Capture the cell that displays the provided text and extract its (x, y) central coordinate. 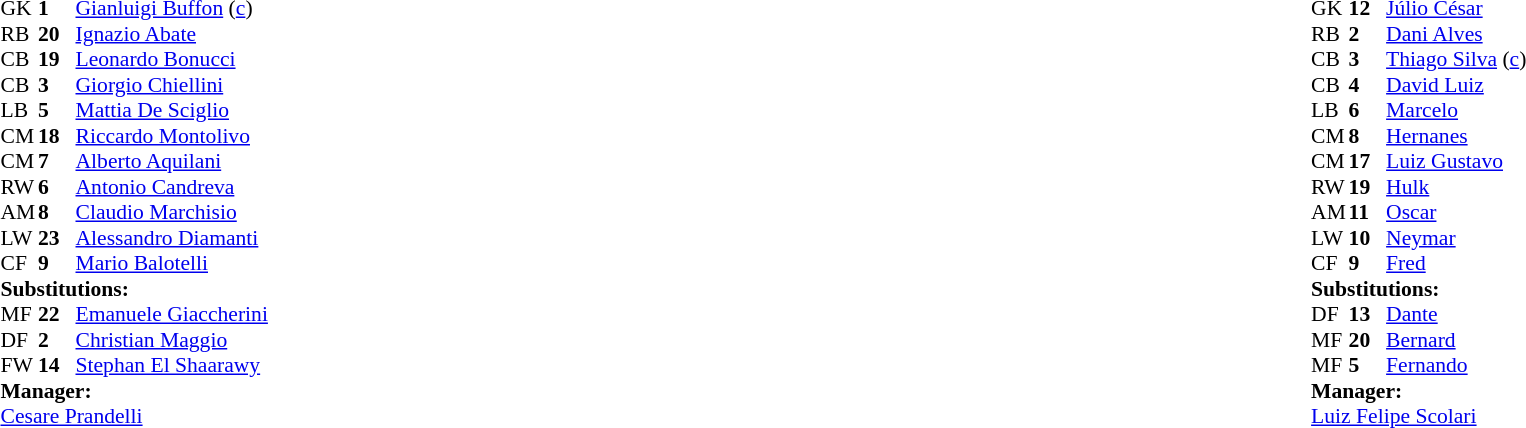
Dante (1456, 315)
14 (57, 365)
FW (19, 365)
22 (57, 315)
Hernanes (1456, 136)
Alberto Aquilani (172, 161)
Leonardo Bonucci (172, 59)
Riccardo Montolivo (172, 136)
18 (57, 136)
David Luiz (1456, 85)
Hulk (1456, 187)
Giorgio Chiellini (172, 85)
Bernard (1456, 340)
Stephan El Shaarawy (172, 365)
11 (1368, 213)
Mario Balotelli (172, 263)
Neymar (1456, 238)
4 (1368, 85)
Thiago Silva (c) (1456, 59)
Fernando (1456, 365)
Dani Alves (1456, 34)
7 (57, 161)
Fred (1456, 263)
Antonio Candreva (172, 187)
Ignazio Abate (172, 34)
Emanuele Giaccherini (172, 315)
Mattia De Sciglio (172, 111)
Luiz Gustavo (1456, 161)
Alessandro Diamanti (172, 238)
Marcelo (1456, 111)
10 (1368, 238)
Oscar (1456, 213)
17 (1368, 161)
23 (57, 238)
Claudio Marchisio (172, 213)
Christian Maggio (172, 340)
13 (1368, 315)
